Extract the [X, Y] coordinate from the center of the cell holding the provided text.  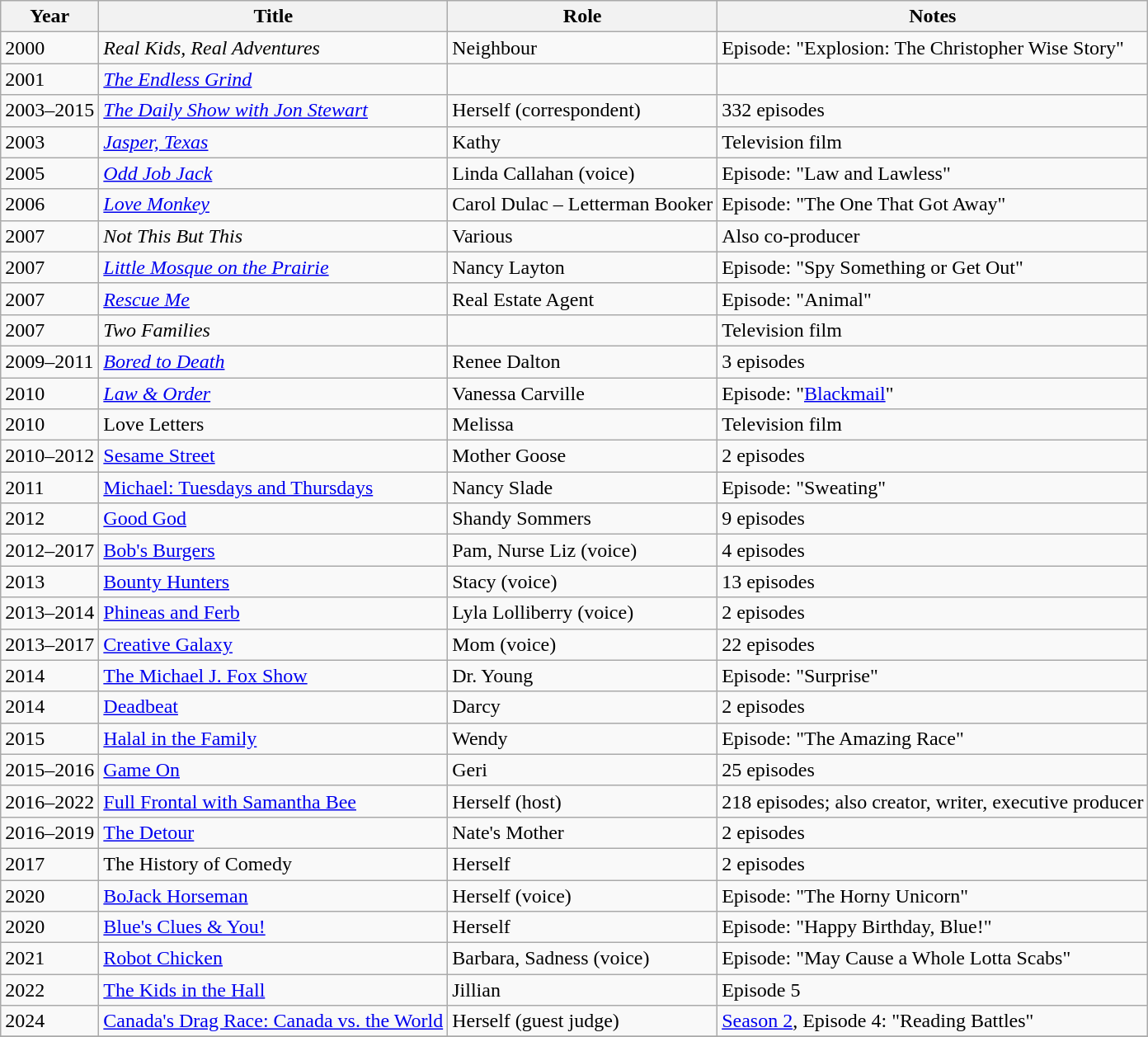
Episode: "Blackmail" [933, 394]
2010–2012 [49, 456]
Episode: "May Cause a Whole Lotta Scabs" [933, 959]
Melissa [582, 425]
BoJack Horseman [274, 895]
9 episodes [933, 519]
2015–2016 [49, 770]
Episode: "Explosion: The Christopher Wise Story" [933, 48]
Season 2, Episode 4: "Reading Battles" [933, 1021]
The Endless Grind [274, 79]
2017 [49, 864]
Phineas and Ferb [274, 613]
2016–2022 [49, 801]
Episode: "The Amazing Race" [933, 738]
2013 [49, 582]
Linda Callahan (voice) [582, 173]
Also co-producer [933, 236]
Geri [582, 770]
Stacy (voice) [582, 582]
The Detour [274, 832]
Neighbour [582, 48]
Not This But This [274, 236]
Bounty Hunters [274, 582]
2016–2019 [49, 832]
22 episodes [933, 644]
Vanessa Carville [582, 394]
Canada's Drag Race: Canada vs. the World [274, 1021]
Episode: "Law and Lawless" [933, 173]
2006 [49, 205]
Real Kids, Real Adventures [274, 48]
Game On [274, 770]
Renee Dalton [582, 361]
Two Families [274, 330]
13 episodes [933, 582]
2012–2017 [49, 550]
2021 [49, 959]
Darcy [582, 707]
Jasper, Texas [274, 142]
2011 [49, 488]
4 episodes [933, 550]
Real Estate Agent [582, 299]
Shandy Sommers [582, 519]
Little Mosque on the Prairie [274, 267]
Robot Chicken [274, 959]
Wendy [582, 738]
2003 [49, 142]
Carol Dulac – Letterman Booker [582, 205]
Episode: "Sweating" [933, 488]
Barbara, Sadness (voice) [582, 959]
Year [49, 16]
Dr. Young [582, 676]
Episode: "Animal" [933, 299]
2009–2011 [49, 361]
Episode: "The One That Got Away" [933, 205]
Love Letters [274, 425]
Nate's Mother [582, 832]
Sesame Street [274, 456]
The Kids in the Hall [274, 990]
Full Frontal with Samantha Bee [274, 801]
The Daily Show with Jon Stewart [274, 111]
Herself (host) [582, 801]
Bored to Death [274, 361]
3 episodes [933, 361]
Love Monkey [274, 205]
2000 [49, 48]
Pam, Nurse Liz (voice) [582, 550]
Creative Galaxy [274, 644]
Herself (voice) [582, 895]
Episode: "Spy Something or Get Out" [933, 267]
Herself (correspondent) [582, 111]
The History of Comedy [274, 864]
Episode: "Surprise" [933, 676]
Various [582, 236]
2013–2017 [49, 644]
218 episodes; also creator, writer, executive producer [933, 801]
2012 [49, 519]
Bob's Burgers [274, 550]
2005 [49, 173]
Episode: "Happy Birthday, Blue!" [933, 927]
2022 [49, 990]
Rescue Me [274, 299]
Nancy Layton [582, 267]
25 episodes [933, 770]
Kathy [582, 142]
Herself (guest judge) [582, 1021]
Nancy Slade [582, 488]
Blue's Clues & You! [274, 927]
2024 [49, 1021]
Michael: Tuesdays and Thursdays [274, 488]
Halal in the Family [274, 738]
Title [274, 16]
Deadbeat [274, 707]
332 episodes [933, 111]
Mother Goose [582, 456]
2003–2015 [49, 111]
Good God [274, 519]
Jillian [582, 990]
2001 [49, 79]
Mom (voice) [582, 644]
Notes [933, 16]
Role [582, 16]
2013–2014 [49, 613]
Episode 5 [933, 990]
Law & Order [274, 394]
The Michael J. Fox Show [274, 676]
2015 [49, 738]
Odd Job Jack [274, 173]
Episode: "The Horny Unicorn" [933, 895]
Lyla Lolliberry (voice) [582, 613]
